Capture the cell that displays the provided text and extract its (X, Y) central coordinate. 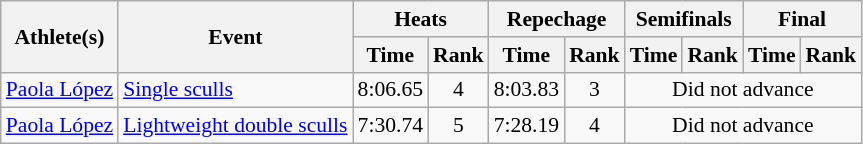
Heats (421, 19)
5 (458, 126)
Lightweight double sculls (235, 126)
Event (235, 36)
8:03.83 (526, 90)
8:06.65 (390, 90)
Single sculls (235, 90)
Repechage (557, 19)
7:30.74 (390, 126)
Athlete(s) (60, 36)
Final (802, 19)
3 (594, 90)
Semifinals (684, 19)
7:28.19 (526, 126)
